Detect which cell encompasses the target text, then output its [X, Y] center coordinate. 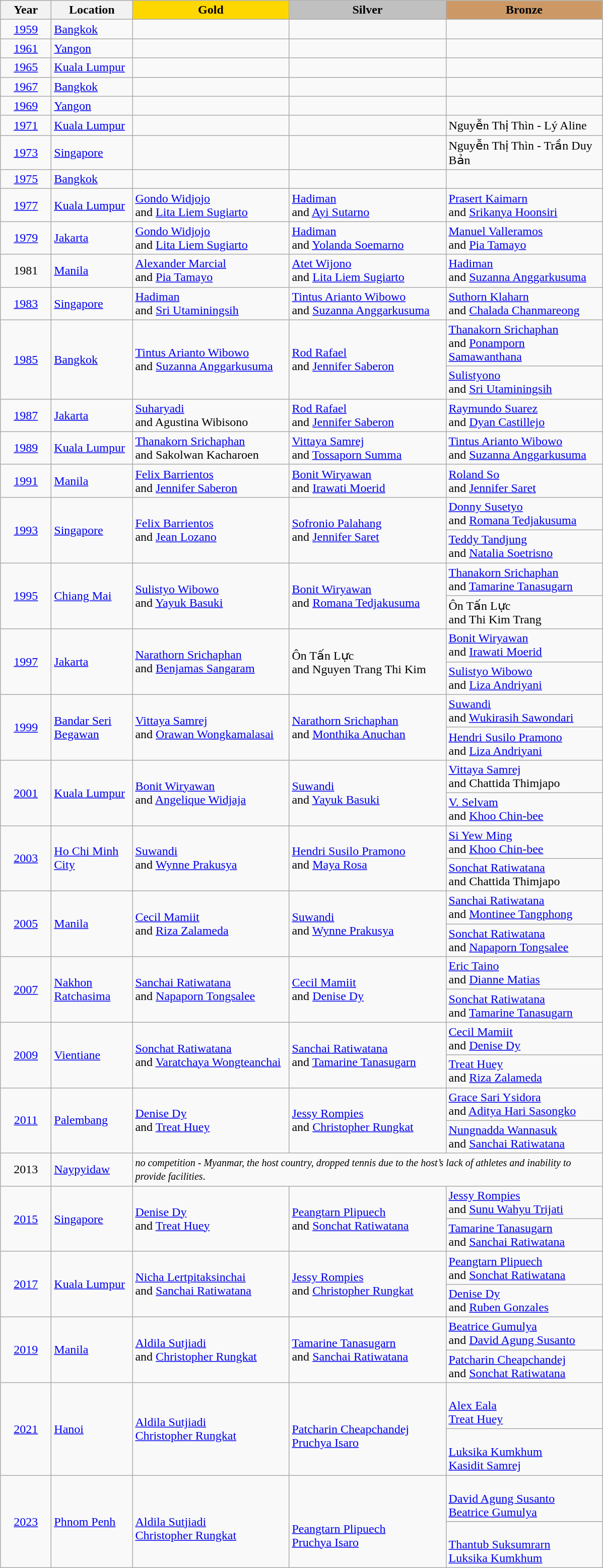
Nicha Lertpitaksinchaiand Sanchai Ratiwatana [211, 1284]
Alex EalaTreat Huey [524, 1406]
Hadimanand Sri Utaminingsih [211, 303]
2003 [26, 859]
Sulistyo Wibowoand Yayuk Basuki [211, 596]
Felix Barrientosand Jean Lozano [211, 530]
Suthorn Klaharnand Chalada Chanmareong [524, 303]
1961 [26, 48]
Patcharin CheapchandejPruchya Isaro [368, 1429]
Alexander Marcialand Pia Tamayo [211, 271]
1999 [26, 727]
2017 [26, 1284]
Hendri Susilo Pramonoand Maya Rosa [368, 859]
Nguyễn Thị Thìn - Trần Duy Bản [524, 153]
Bronze [524, 10]
Cecil Mamiitand Riza Zalameda [211, 924]
Narathorn Srichaphanand Monthika Anuchan [368, 727]
2009 [26, 1055]
Gold [211, 10]
Suharyadiand Agustina Wibisono [211, 415]
Patcharin Cheapchandejand Sonchat Ratiwatana [524, 1366]
Vittaya Samrejand Tossaporn Summa [368, 448]
Sonchat Ratiwatanaand Varatchaya Wongteanchai [211, 1055]
Sanchai Ratiwatanaand Napaporn Tongsalee [211, 989]
David Agung SusantoBeatrice Gumulya [524, 1499]
Location [92, 10]
Hadimanand Ayi Sutarno [368, 205]
Hadimanand Yolanda Soemarno [368, 238]
Teddy Tandjungand Natalia Soetrisno [524, 546]
Nguyễn Thị Thìn - Lý Aline [524, 125]
Atet Wijonoand Lita Liem Sugiarto [368, 271]
1965 [26, 67]
Jessy Rompiesand Sunu Wahyu Trijati [524, 1202]
Denise Dyand Ruben Gonzales [524, 1300]
Hanoi [92, 1429]
2019 [26, 1349]
Hendri Susilo Pramonoand Liza Andriyani [524, 743]
Sanchai Ratiwatanaand Montinee Tangphong [524, 907]
Bonit Wiryawanand Romana Tedjakusuma [368, 596]
2001 [26, 793]
no competition - Myanmar, the host country, dropped tennis due to the host’s lack of athletes and inability to provide facilities. [368, 1169]
Sulistyonoand Sri Utaminingsih [524, 383]
Narathorn Srichaphanand Benjamas Sangaram [211, 662]
Thantub SuksumrarnLuksika Kumkhum [524, 1545]
Roland Soand Jennifer Saret [524, 480]
2021 [26, 1429]
Vittaya Samrejand Chattida Thimjapo [524, 776]
Prasert Kaimarnand Srikanya Hoonsiri [524, 205]
Sonchat Ratiwatanaand Tamarine Tanasugarn [524, 1006]
Suwandiand Yayuk Basuki [368, 793]
1977 [26, 205]
Sofronio Palahangand Jennifer Saret [368, 530]
Thanakorn Srichaphanand Ponamporn Samawanthana [524, 343]
Nakhon Ratchasima [92, 989]
Ho Chi Minh City [92, 859]
Sonchat Ratiwatanaand Napaporn Tongsalee [524, 941]
Silver [368, 10]
1967 [26, 87]
Sulistyo Wibowoand Liza Andriyani [524, 678]
2007 [26, 989]
1973 [26, 153]
2023 [26, 1522]
Bandar Seri Begawan [92, 727]
1995 [26, 596]
1985 [26, 360]
1975 [26, 179]
Year [26, 10]
Vientiane [92, 1055]
Ôn Tấn Lựcand Nguyen Trang Thi Kim [368, 662]
Sanchai Ratiwatanaand Tamarine Tanasugarn [368, 1055]
Sonchat Ratiwatanaand Chattida Thimjapo [524, 875]
2005 [26, 924]
Thanakorn Srichaphanand Tamarine Tanasugarn [524, 579]
Beatrice Gumulyaand David Agung Susanto [524, 1333]
1993 [26, 530]
Phnom Penh [92, 1522]
1959 [26, 29]
1981 [26, 271]
2011 [26, 1120]
1969 [26, 106]
Si Yew Mingand Khoo Chin-bee [524, 842]
1979 [26, 238]
1971 [26, 125]
Chiang Mai [92, 596]
1987 [26, 415]
1989 [26, 448]
1991 [26, 480]
Donny Susetyoand Romana Tedjakusuma [524, 514]
Grace Sari Ysidoraand Aditya Hari Sasongko [524, 1104]
Luksika KumkhumKasidit Samrej [524, 1452]
2015 [26, 1219]
Peangtarn PlipuechPruchya Isaro [368, 1522]
Bonit Wiryawanand Angelique Widjaja [211, 793]
Eric Tainoand Dianne Matias [524, 973]
Naypyidaw [92, 1169]
1983 [26, 303]
Suwandiand Wukirasih Sawondari [524, 711]
Ôn Tấn Lựcand Thi Kim Trang [524, 612]
Felix Barrientosand Jennifer Saberon [211, 480]
1997 [26, 662]
Nungnadda Wannasukand Sanchai Ratiwatana [524, 1137]
Manuel Valleramosand Pia Tamayo [524, 238]
Aldila Sutjiadiand Christopher Rungkat [211, 1349]
Raymundo Suarezand Dyan Castillejo [524, 415]
Thanakorn Srichaphanand Sakolwan Kacharoen [211, 448]
2013 [26, 1169]
Treat Hueyand Riza Zalameda [524, 1072]
Palembang [92, 1120]
Vittaya Samrejand Orawan Wongkamalasai [211, 727]
Hadimanand Suzanna Anggarkusuma [524, 271]
V. Selvamand Khoo Chin-bee [524, 809]
